Output the [X, Y] coordinate of the center of the cell containing the given text.  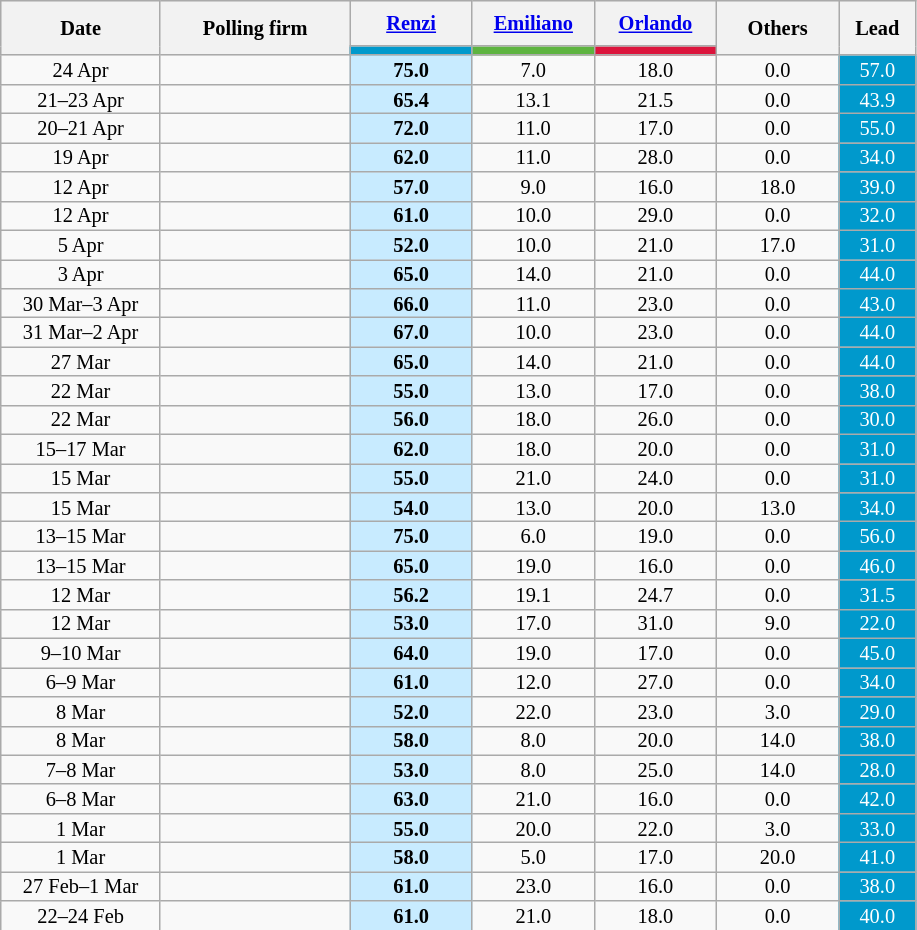
54.0 [411, 506]
24 Apr [81, 70]
33.0 [878, 828]
24.0 [655, 478]
Renzi [411, 22]
7.0 [533, 70]
26.0 [655, 420]
31.5 [878, 594]
43.0 [878, 302]
25.0 [655, 770]
12.0 [533, 682]
56.2 [411, 594]
30 Mar–3 Apr [81, 302]
15–17 Mar [81, 448]
Lead [878, 28]
21.5 [655, 98]
6.0 [533, 536]
6–8 Mar [81, 798]
13.1 [533, 98]
21–23 Apr [81, 98]
19.1 [533, 594]
72.0 [411, 128]
20–21 Apr [81, 128]
6–9 Mar [81, 682]
31 Mar–2 Apr [81, 332]
Polling firm [255, 28]
27.0 [655, 682]
42.0 [878, 798]
Emiliano [533, 22]
19 Apr [81, 156]
30.0 [878, 420]
39.0 [878, 186]
Date [81, 28]
3 Apr [81, 274]
Others [778, 28]
65.4 [411, 98]
24.7 [655, 594]
67.0 [411, 332]
41.0 [878, 856]
Orlando [655, 22]
27 Mar [81, 362]
63.0 [411, 798]
46.0 [878, 566]
27 Feb–1 Mar [81, 886]
66.0 [411, 302]
5.0 [533, 856]
64.0 [411, 652]
32.0 [878, 216]
45.0 [878, 652]
5 Apr [81, 244]
40.0 [878, 916]
7–8 Mar [81, 770]
22–24 Feb [81, 916]
9–10 Mar [81, 652]
43.9 [878, 98]
